Capture the cell that displays the provided text and extract its [X, Y] central coordinate. 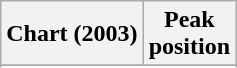
Chart (2003) [72, 34]
Peakposition [189, 34]
